Capture the cell that displays the provided text and extract its (X, Y) central coordinate. 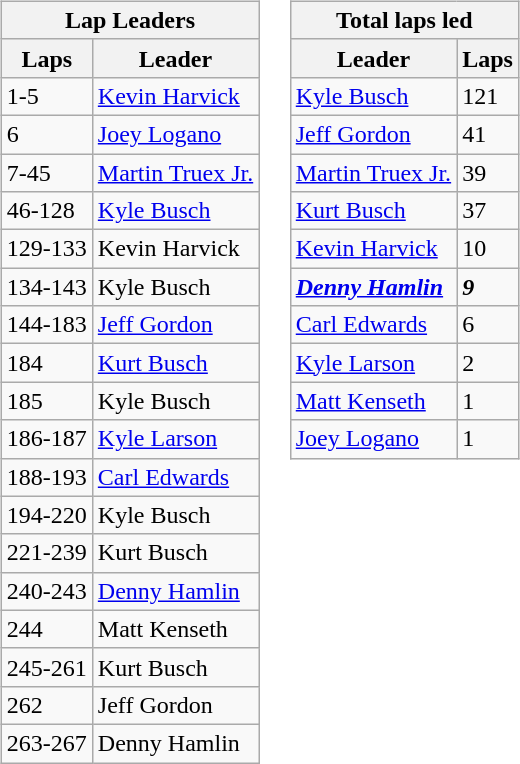
245-261 (46, 667)
194-220 (46, 515)
1-5 (46, 96)
262 (46, 705)
184 (46, 363)
10 (488, 249)
185 (46, 401)
2 (488, 363)
221-239 (46, 553)
41 (488, 134)
46-128 (46, 211)
186-187 (46, 439)
37 (488, 211)
188-193 (46, 477)
7-45 (46, 173)
244 (46, 629)
Lap Leaders (130, 20)
121 (488, 96)
134-143 (46, 287)
Total laps led (404, 20)
240-243 (46, 591)
9 (488, 287)
129-133 (46, 249)
144-183 (46, 325)
39 (488, 173)
263-267 (46, 743)
